Return (x, y) of the center of cell containing provided text 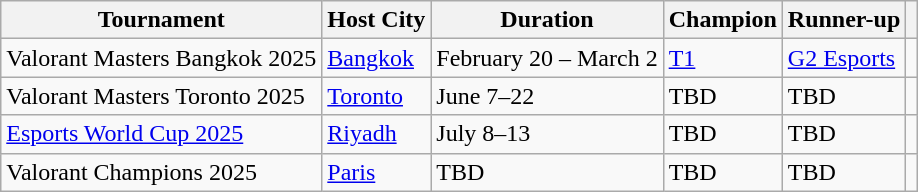
Host City (376, 20)
Esports World Cup 2025 (162, 134)
G2 Esports (844, 58)
July 8–13 (547, 134)
Champion (722, 20)
Runner-up (844, 20)
Valorant Masters Toronto 2025 (162, 96)
Paris (376, 172)
Riyadh (376, 134)
Valorant Champions 2025 (162, 172)
Tournament (162, 20)
Toronto (376, 96)
June 7–22 (547, 96)
Bangkok (376, 58)
Valorant Masters Bangkok 2025 (162, 58)
Duration (547, 20)
February 20 – March 2 (547, 58)
T1 (722, 58)
